For the text-containing cell, return its midpoint in [X, Y] coordinate format. 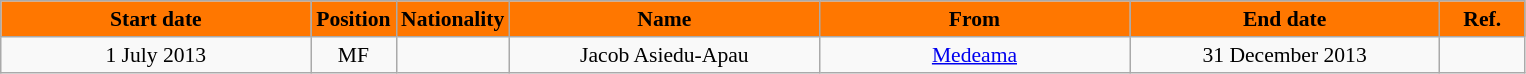
Nationality [452, 19]
Ref. [1482, 19]
From [974, 19]
End date [1285, 19]
MF [354, 55]
Jacob Asiedu-Apau [664, 55]
1 July 2013 [156, 55]
Medeama [974, 55]
Position [354, 19]
31 December 2013 [1285, 55]
Name [664, 19]
Start date [156, 19]
